From the cell containing the given text, extract its center point as (X, Y) coordinate. 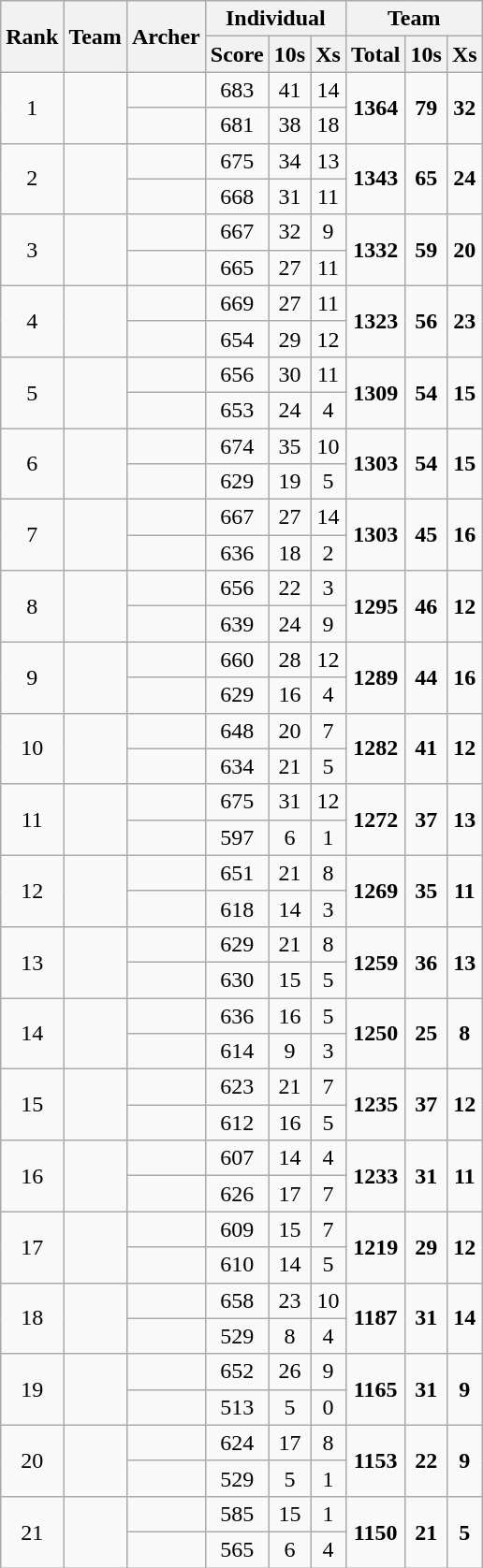
651 (237, 873)
609 (237, 1229)
658 (237, 1300)
652 (237, 1372)
1235 (375, 1105)
612 (237, 1123)
607 (237, 1158)
Rank (32, 36)
0 (329, 1407)
79 (426, 108)
36 (426, 962)
Total (375, 54)
1282 (375, 748)
614 (237, 1052)
623 (237, 1087)
669 (237, 303)
1259 (375, 962)
1153 (375, 1460)
28 (289, 660)
1343 (375, 179)
45 (426, 535)
648 (237, 731)
Score (237, 54)
26 (289, 1372)
618 (237, 908)
681 (237, 125)
660 (237, 660)
1165 (375, 1389)
34 (289, 161)
630 (237, 980)
1219 (375, 1247)
665 (237, 268)
565 (237, 1549)
1269 (375, 891)
1289 (375, 677)
674 (237, 446)
Archer (166, 36)
1364 (375, 108)
1233 (375, 1176)
1272 (375, 820)
597 (237, 837)
56 (426, 321)
654 (237, 339)
653 (237, 410)
1150 (375, 1532)
30 (289, 374)
46 (426, 606)
610 (237, 1265)
668 (237, 196)
1250 (375, 1033)
639 (237, 624)
683 (237, 90)
25 (426, 1033)
44 (426, 677)
65 (426, 179)
1295 (375, 606)
1187 (375, 1318)
513 (237, 1407)
1323 (375, 321)
1332 (375, 250)
634 (237, 766)
624 (237, 1443)
585 (237, 1514)
59 (426, 250)
38 (289, 125)
Individual (275, 19)
626 (237, 1194)
1309 (375, 392)
